Provide the [x, y] coordinate of the cell's center where the given text is located.  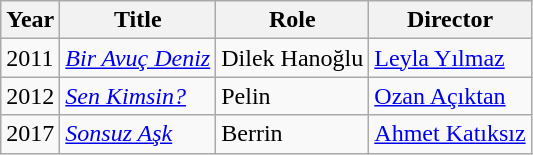
Berrin [292, 134]
Ozan Açıktan [450, 96]
Director [450, 20]
2017 [30, 134]
Leyla Yılmaz [450, 58]
Sen Kimsin? [138, 96]
Role [292, 20]
2012 [30, 96]
Dilek Hanoğlu [292, 58]
2011 [30, 58]
Bir Avuç Deniz [138, 58]
Ahmet Katıksız [450, 134]
Pelin [292, 96]
Sonsuz Aşk [138, 134]
Title [138, 20]
Year [30, 20]
